Return [X, Y] of the center of cell containing provided text 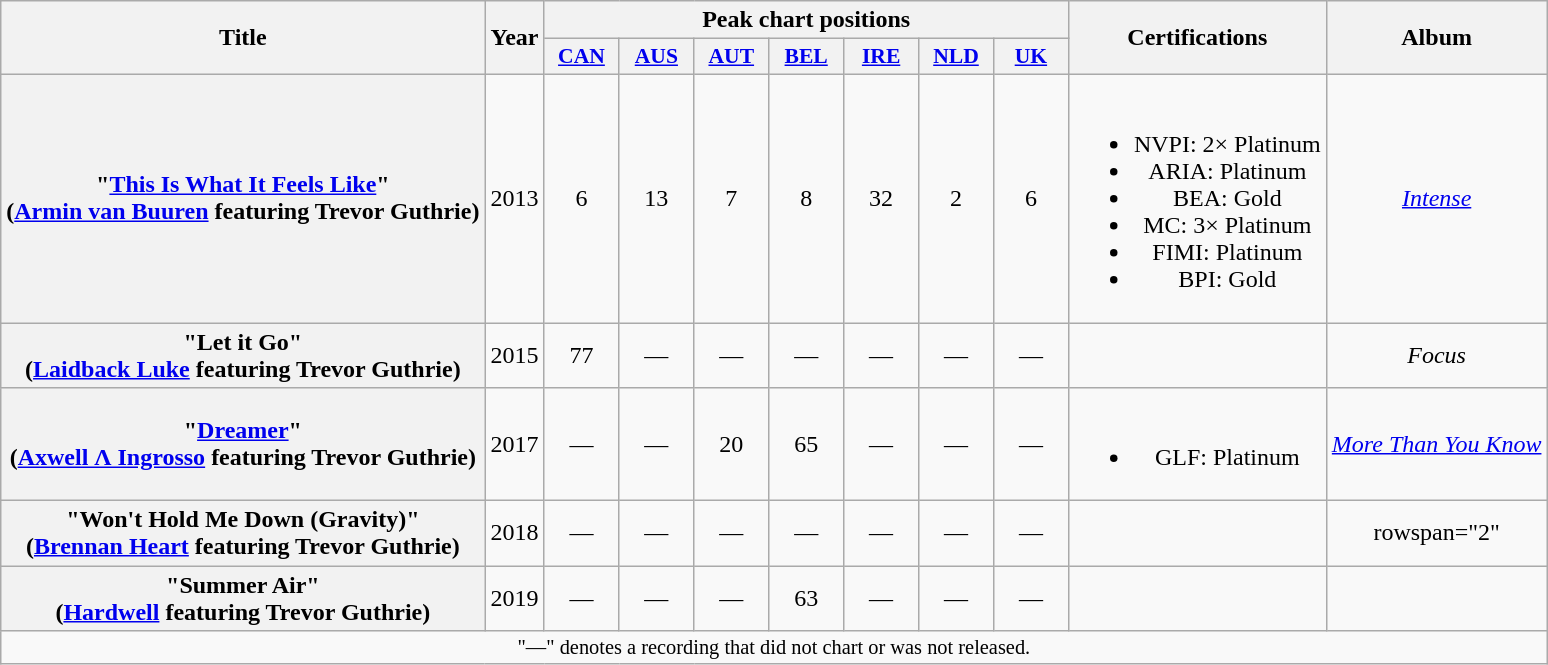
Album [1436, 38]
"Let it Go"(Laidback Luke featuring Trevor Guthrie) [243, 354]
"—" denotes a recording that did not chart or was not released. [774, 648]
NLD [956, 57]
More Than You Know [1436, 444]
UK [1030, 57]
8 [806, 198]
"This Is What It Feels Like"(Armin van Buuren featuring Trevor Guthrie) [243, 198]
2018 [514, 534]
63 [806, 598]
Focus [1436, 354]
GLF: Platinum [1197, 444]
CAN [582, 57]
rowspan="2" [1436, 534]
Title [243, 38]
"Summer Air" (Hardwell featuring Trevor Guthrie) [243, 598]
13 [656, 198]
7 [732, 198]
32 [882, 198]
Peak chart positions [806, 20]
"Dreamer"(Axwell Λ Ingrosso featuring Trevor Guthrie) [243, 444]
2017 [514, 444]
AUS [656, 57]
BEL [806, 57]
AUT [732, 57]
2013 [514, 198]
2019 [514, 598]
Certifications [1197, 38]
77 [582, 354]
2 [956, 198]
NVPI: 2× PlatinumARIA: PlatinumBEA: GoldMC: 3× PlatinumFIMI: PlatinumBPI: Gold [1197, 198]
"Won't Hold Me Down (Gravity)"(Brennan Heart featuring Trevor Guthrie) [243, 534]
Intense [1436, 198]
20 [732, 444]
65 [806, 444]
Year [514, 38]
2015 [514, 354]
IRE [882, 57]
